Identify which cell holds the provided text, then report its (x, y) central coordinate. 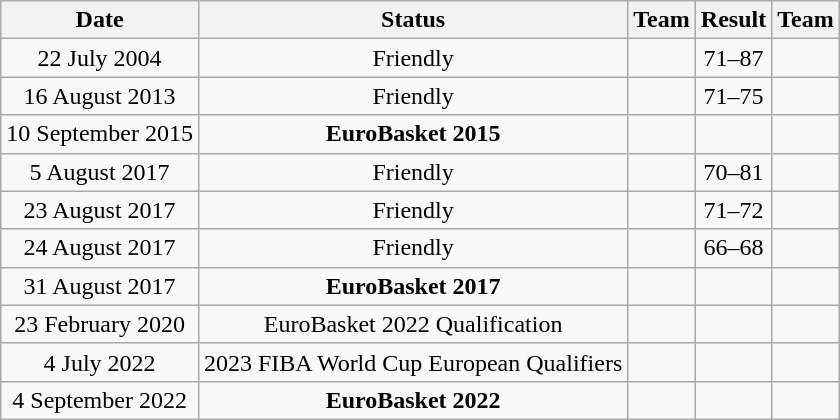
31 August 2017 (100, 286)
22 July 2004 (100, 58)
10 September 2015 (100, 134)
70–81 (733, 172)
EuroBasket 2015 (412, 134)
16 August 2013 (100, 96)
Date (100, 20)
71–72 (733, 210)
66–68 (733, 248)
4 September 2022 (100, 400)
71–87 (733, 58)
24 August 2017 (100, 248)
71–75 (733, 96)
Status (412, 20)
Result (733, 20)
23 August 2017 (100, 210)
EuroBasket 2022 (412, 400)
EuroBasket 2017 (412, 286)
2023 FIBA World Cup European Qualifiers (412, 362)
23 February 2020 (100, 324)
5 August 2017 (100, 172)
4 July 2022 (100, 362)
EuroBasket 2022 Qualification (412, 324)
